Capture the cell that displays the provided text and extract its (X, Y) central coordinate. 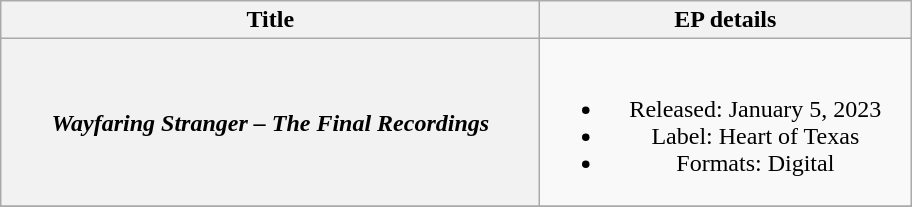
Wayfaring Stranger – The Final Recordings (270, 122)
Released: January 5, 2023Label: Heart of TexasFormats: Digital (726, 122)
EP details (726, 20)
Title (270, 20)
